Pinpoint the cell where the given text exists, returning its (x, y) midpoint coordinate. 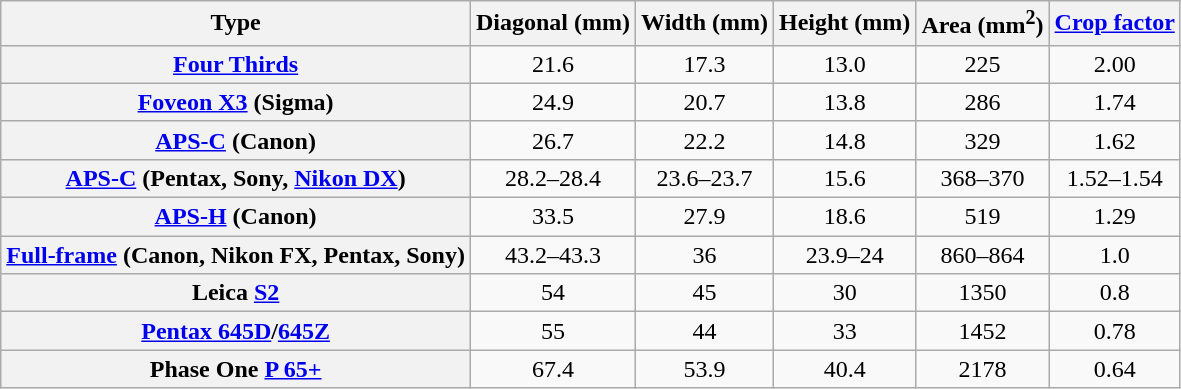
860–864 (982, 255)
30 (844, 293)
36 (705, 255)
329 (982, 140)
55 (552, 331)
1.52–1.54 (1114, 178)
23.9–24 (844, 255)
0.8 (1114, 293)
1350 (982, 293)
18.6 (844, 217)
Type (236, 24)
Leica S2 (236, 293)
1452 (982, 331)
28.2–28.4 (552, 178)
22.2 (705, 140)
Foveon X3 (Sigma) (236, 102)
0.78 (1114, 331)
Crop factor (1114, 24)
2.00 (1114, 64)
Area (mm2) (982, 24)
0.64 (1114, 369)
519 (982, 217)
1.0 (1114, 255)
Phase One P 65+ (236, 369)
Diagonal (mm) (552, 24)
2178 (982, 369)
53.9 (705, 369)
APS-H (Canon) (236, 217)
13.8 (844, 102)
24.9 (552, 102)
33 (844, 331)
1.74 (1114, 102)
1.62 (1114, 140)
Height (mm) (844, 24)
23.6–23.7 (705, 178)
13.0 (844, 64)
225 (982, 64)
27.9 (705, 217)
Full-frame (Canon, Nikon FX, Pentax, Sony) (236, 255)
26.7 (552, 140)
APS-C (Canon) (236, 140)
21.6 (552, 64)
44 (705, 331)
Width (mm) (705, 24)
20.7 (705, 102)
Pentax 645D/645Z (236, 331)
43.2–43.3 (552, 255)
286 (982, 102)
54 (552, 293)
1.29 (1114, 217)
33.5 (552, 217)
14.8 (844, 140)
APS-C (Pentax, Sony, Nikon DX) (236, 178)
40.4 (844, 369)
Four Thirds (236, 64)
45 (705, 293)
368–370 (982, 178)
67.4 (552, 369)
15.6 (844, 178)
17.3 (705, 64)
